Scan for the cell matching the given text and deliver its (X, Y) coordinate at center. 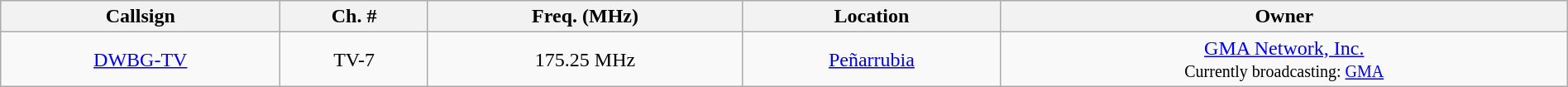
Callsign (141, 17)
Ch. # (354, 17)
Location (872, 17)
TV-7 (354, 60)
175.25 MHz (585, 60)
Peñarrubia (872, 60)
GMA Network, Inc.Currently broadcasting: GMA (1284, 60)
Owner (1284, 17)
DWBG-TV (141, 60)
Freq. (MHz) (585, 17)
